Return the (X, Y) coordinate for the center point of the cell that contains the specified text.  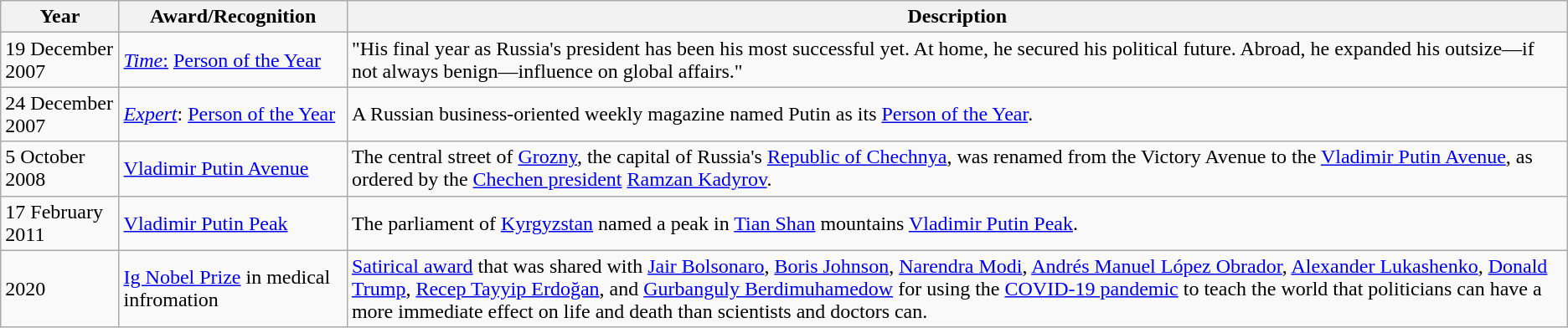
The parliament of Kyrgyzstan named a peak in Tian Shan mountains Vladimir Putin Peak. (957, 223)
24 December 2007 (60, 114)
Year (60, 17)
19 December 2007 (60, 60)
Vladimir Putin Avenue (233, 169)
Description (957, 17)
Vladimir Putin Peak (233, 223)
5 October 2008 (60, 169)
Time: Person of the Year (233, 60)
17 February 2011 (60, 223)
Award/Recognition (233, 17)
Ig Nobel Prize in medical infromation (233, 289)
A Russian business-oriented weekly magazine named Putin as its Person of the Year. (957, 114)
Expert: Person of the Year (233, 114)
2020 (60, 289)
